Determine the [x, y] coordinate at the center of the cell enclosing the given text.  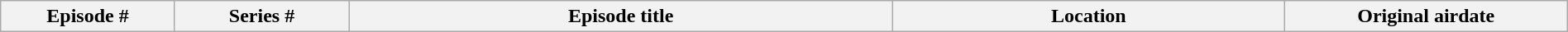
Episode title [621, 16]
Location [1089, 16]
Episode # [88, 16]
Original airdate [1426, 16]
Series # [261, 16]
